Capture the cell that displays the provided text and extract its [X, Y] central coordinate. 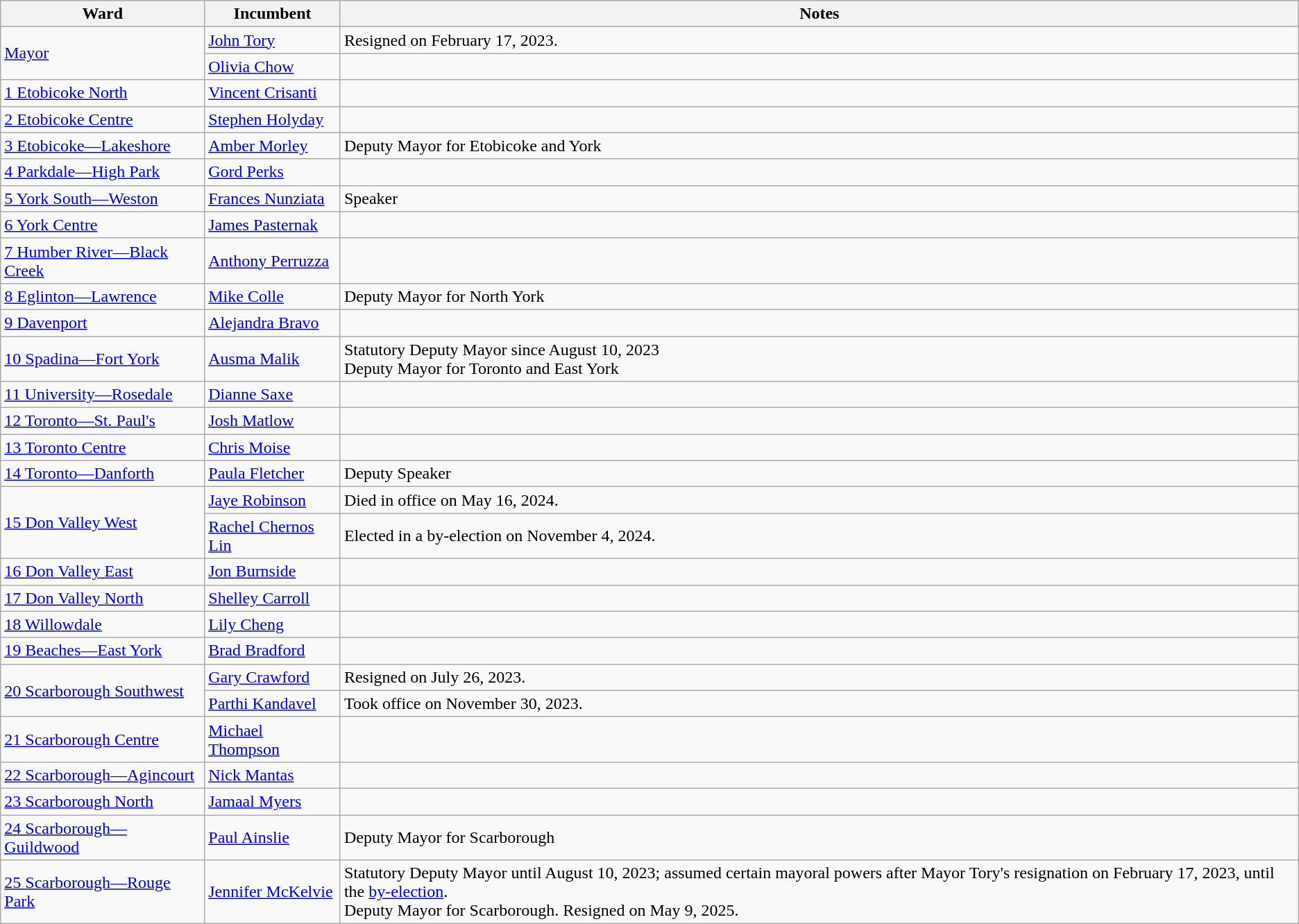
Frances Nunziata [273, 198]
19 Beaches—East York [103, 651]
8 Eglinton—Lawrence [103, 296]
7 Humber River—Black Creek [103, 261]
Took office on November 30, 2023. [819, 703]
11 University—Rosedale [103, 395]
Elected in a by-election on November 4, 2024. [819, 536]
Jon Burnside [273, 572]
Deputy Mayor for Etobicoke and York [819, 146]
1 Etobicoke North [103, 93]
Statutory Deputy Mayor since August 10, 2023Deputy Mayor for Toronto and East York [819, 358]
10 Spadina—Fort York [103, 358]
Shelley Carroll [273, 598]
5 York South—Weston [103, 198]
Mike Colle [273, 296]
Resigned on July 26, 2023. [819, 677]
2 Etobicoke Centre [103, 119]
Incumbent [273, 14]
22 Scarborough—Agincourt [103, 775]
Deputy Mayor for North York [819, 296]
Rachel Chernos Lin [273, 536]
Speaker [819, 198]
Anthony Perruzza [273, 261]
Gary Crawford [273, 677]
Dianne Saxe [273, 395]
13 Toronto Centre [103, 447]
9 Davenport [103, 323]
Deputy Mayor for Scarborough [819, 837]
17 Don Valley North [103, 598]
Alejandra Bravo [273, 323]
Olivia Chow [273, 67]
Michael Thompson [273, 739]
21 Scarborough Centre [103, 739]
Nick Mantas [273, 775]
4 Parkdale—High Park [103, 172]
Jamaal Myers [273, 801]
Amber Morley [273, 146]
Jennifer McKelvie [273, 892]
John Tory [273, 40]
Ward [103, 14]
Gord Perks [273, 172]
18 Willowdale [103, 624]
12 Toronto—St. Paul's [103, 421]
Chris Moise [273, 447]
Resigned on February 17, 2023. [819, 40]
James Pasternak [273, 225]
Jaye Robinson [273, 500]
16 Don Valley East [103, 572]
25 Scarborough—Rouge Park [103, 892]
Stephen Holyday [273, 119]
Brad Bradford [273, 651]
Parthi Kandavel [273, 703]
Vincent Crisanti [273, 93]
3 Etobicoke—Lakeshore [103, 146]
6 York Centre [103, 225]
24 Scarborough—Guildwood [103, 837]
Lily Cheng [273, 624]
Josh Matlow [273, 421]
Notes [819, 14]
Paul Ainslie [273, 837]
Mayor [103, 53]
14 Toronto—Danforth [103, 474]
Paula Fletcher [273, 474]
Ausma Malik [273, 358]
20 Scarborough Southwest [103, 690]
15 Don Valley West [103, 523]
23 Scarborough North [103, 801]
Deputy Speaker [819, 474]
Died in office on May 16, 2024. [819, 500]
